Find where the given text appears and provide that cell's center as [X, Y] coordinate. 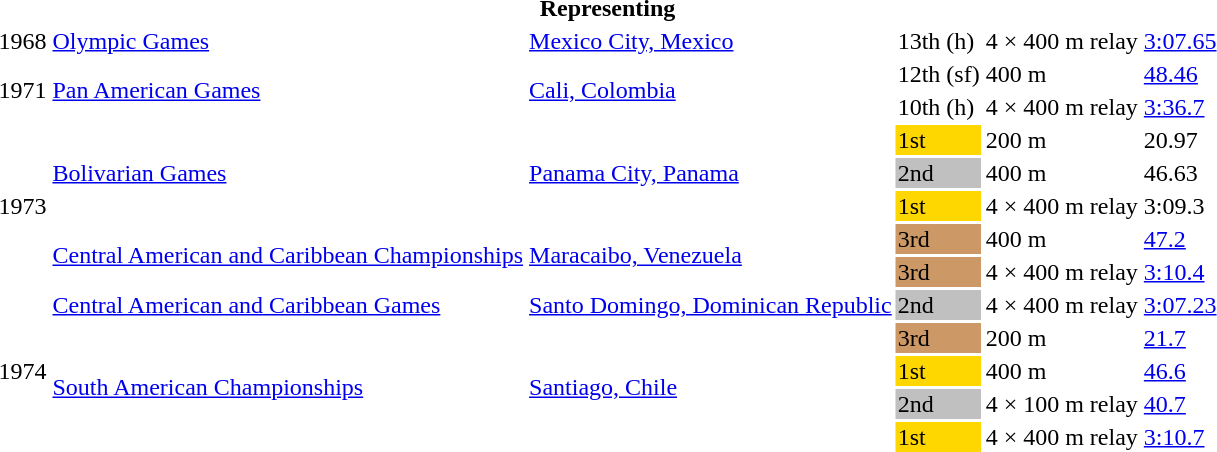
Pan American Games [288, 90]
Panama City, Panama [711, 173]
Maracaibo, Venezuela [711, 256]
4 × 100 m relay [1062, 404]
Cali, Colombia [711, 90]
Santiago, Chile [711, 388]
Mexico City, Mexico [711, 41]
Bolivarian Games [288, 173]
Olympic Games [288, 41]
10th (h) [938, 107]
Central American and Caribbean Games [288, 305]
12th (sf) [938, 74]
Santo Domingo, Dominican Republic [711, 305]
Central American and Caribbean Championships [288, 256]
South American Championships [288, 388]
13th (h) [938, 41]
